Return the (x, y) coordinate for the center point of the cell that contains the specified text.  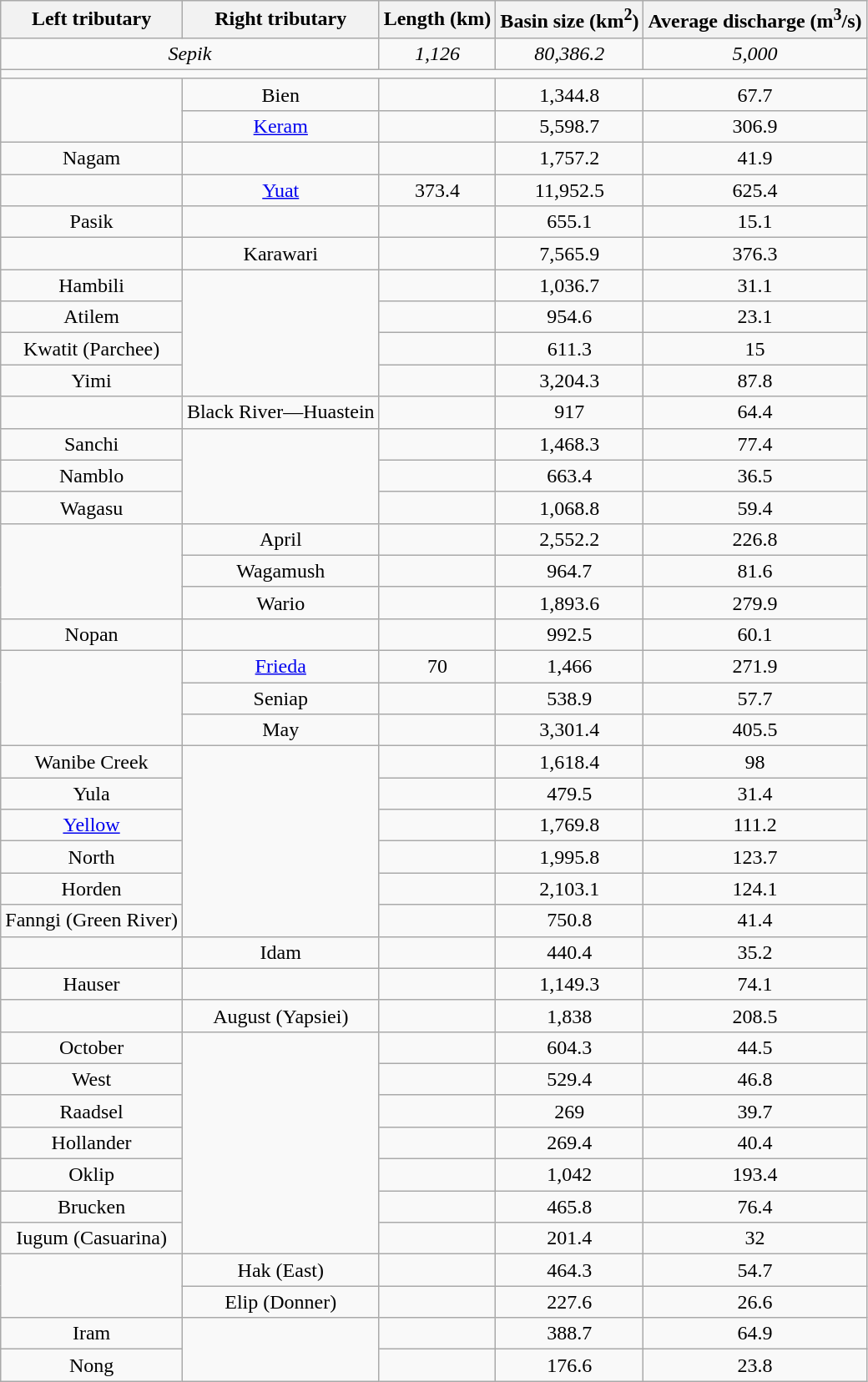
Oklip (92, 1175)
Hambili (92, 285)
81.6 (754, 571)
1,468.3 (569, 444)
1,466 (569, 667)
Wario (280, 603)
227.6 (569, 1302)
Seniap (280, 699)
917 (569, 412)
Pasik (92, 222)
373.4 (437, 190)
15.1 (754, 222)
Frieda (280, 667)
87.8 (754, 381)
Black River—Huastein (280, 412)
625.4 (754, 190)
64.4 (754, 412)
Atilem (92, 317)
Sepik (190, 53)
44.5 (754, 1047)
Left tributary (92, 20)
67.7 (754, 94)
Raadsel (92, 1111)
201.4 (569, 1238)
1,149.3 (569, 984)
Fanngi (Green River) (92, 920)
1,126 (437, 53)
538.9 (569, 699)
405.5 (754, 730)
1,344.8 (569, 94)
64.9 (754, 1334)
1,757.2 (569, 159)
2,552.2 (569, 539)
31.1 (754, 285)
750.8 (569, 920)
October (92, 1047)
April (280, 539)
Hak (East) (280, 1270)
193.4 (754, 1175)
Average discharge (m3/s) (754, 20)
1,838 (569, 1016)
Hollander (92, 1142)
440.4 (569, 952)
Nopan (92, 634)
5,598.7 (569, 126)
529.4 (569, 1079)
Yuat (280, 190)
Horden (92, 889)
3,204.3 (569, 381)
98 (754, 762)
31.4 (754, 794)
Nagam (92, 159)
992.5 (569, 634)
Brucken (92, 1207)
465.8 (569, 1207)
964.7 (569, 571)
Wagamush (280, 571)
23.8 (754, 1365)
1,036.7 (569, 285)
Keram (280, 126)
306.9 (754, 126)
Basin size (km2) (569, 20)
1,893.6 (569, 603)
954.6 (569, 317)
76.4 (754, 1207)
60.1 (754, 634)
Idam (280, 952)
57.7 (754, 699)
West (92, 1079)
Namblo (92, 476)
Yula (92, 794)
464.3 (569, 1270)
Yimi (92, 381)
59.4 (754, 507)
124.1 (754, 889)
Bien (280, 94)
46.8 (754, 1079)
Elip (Donner) (280, 1302)
May (280, 730)
41.9 (754, 159)
Wagasu (92, 507)
1,995.8 (569, 857)
39.7 (754, 1111)
5,000 (754, 53)
269 (569, 1111)
32 (754, 1238)
1,068.8 (569, 507)
1,042 (569, 1175)
Iram (92, 1334)
7,565.9 (569, 254)
54.7 (754, 1270)
1,618.4 (569, 762)
271.9 (754, 667)
77.4 (754, 444)
279.9 (754, 603)
Sanchi (92, 444)
663.4 (569, 476)
August (Yapsiei) (280, 1016)
40.4 (754, 1142)
Wanibe Creek (92, 762)
36.5 (754, 476)
41.4 (754, 920)
Hauser (92, 984)
15 (754, 349)
604.3 (569, 1047)
Right tributary (280, 20)
North (92, 857)
376.3 (754, 254)
23.1 (754, 317)
11,952.5 (569, 190)
74.1 (754, 984)
479.5 (569, 794)
611.3 (569, 349)
Karawari (280, 254)
Length (km) (437, 20)
Nong (92, 1365)
Kwatit (Parchee) (92, 349)
226.8 (754, 539)
Yellow (92, 825)
3,301.4 (569, 730)
176.6 (569, 1365)
655.1 (569, 222)
26.6 (754, 1302)
269.4 (569, 1142)
208.5 (754, 1016)
70 (437, 667)
Iugum (Casuarina) (92, 1238)
388.7 (569, 1334)
35.2 (754, 952)
1,769.8 (569, 825)
2,103.1 (569, 889)
111.2 (754, 825)
80,386.2 (569, 53)
123.7 (754, 857)
